Return the (X, Y) coordinate for the center point of the cell that contains the specified text.  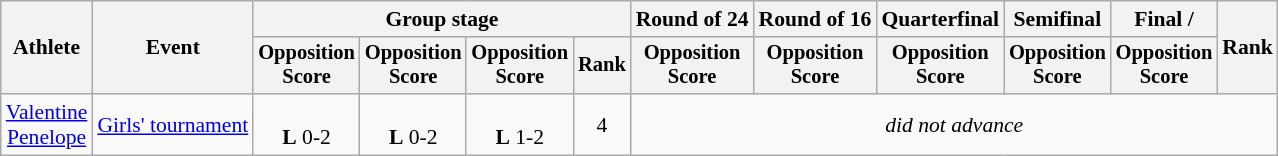
4 (602, 124)
Quarterfinal (940, 19)
ValentinePenelope (47, 124)
Group stage (442, 19)
Round of 24 (692, 19)
did not advance (954, 124)
Event (172, 48)
Final / (1164, 19)
Athlete (47, 48)
L 1-2 (520, 124)
Round of 16 (816, 19)
Girls' tournament (172, 124)
Semifinal (1058, 19)
